Identify which cell holds the provided text, then report its [x, y] central coordinate. 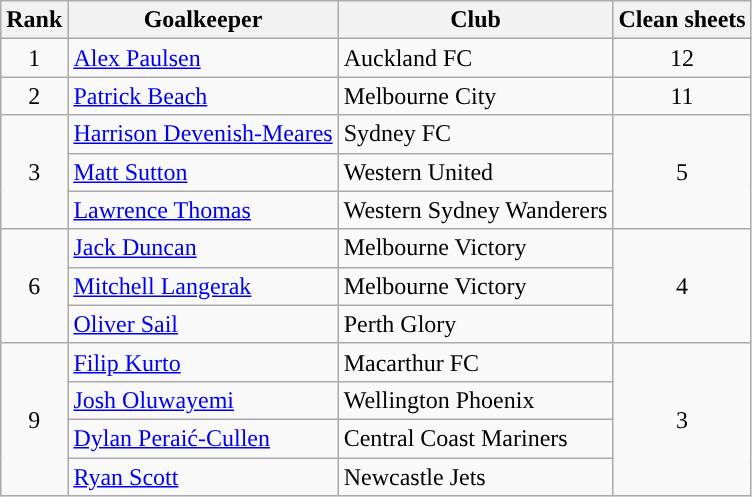
Rank [34, 20]
Perth Glory [476, 324]
Newcastle Jets [476, 477]
Dylan Peraić-Cullen [203, 438]
Harrison Devenish-Meares [203, 134]
Oliver Sail [203, 324]
Filip Kurto [203, 362]
Western Sydney Wanderers [476, 210]
Patrick Beach [203, 96]
9 [34, 419]
Ryan Scott [203, 477]
Clean sheets [682, 20]
Western United [476, 172]
Auckland FC [476, 58]
Matt Sutton [203, 172]
Lawrence Thomas [203, 210]
11 [682, 96]
Club [476, 20]
Goalkeeper [203, 20]
4 [682, 286]
Macarthur FC [476, 362]
2 [34, 96]
Central Coast Mariners [476, 438]
Sydney FC [476, 134]
Josh Oluwayemi [203, 400]
1 [34, 58]
Jack Duncan [203, 248]
Melbourne City [476, 96]
Mitchell Langerak [203, 286]
Wellington Phoenix [476, 400]
Alex Paulsen [203, 58]
6 [34, 286]
12 [682, 58]
5 [682, 172]
